From the cell containing the given text, extract its center point as (X, Y) coordinate. 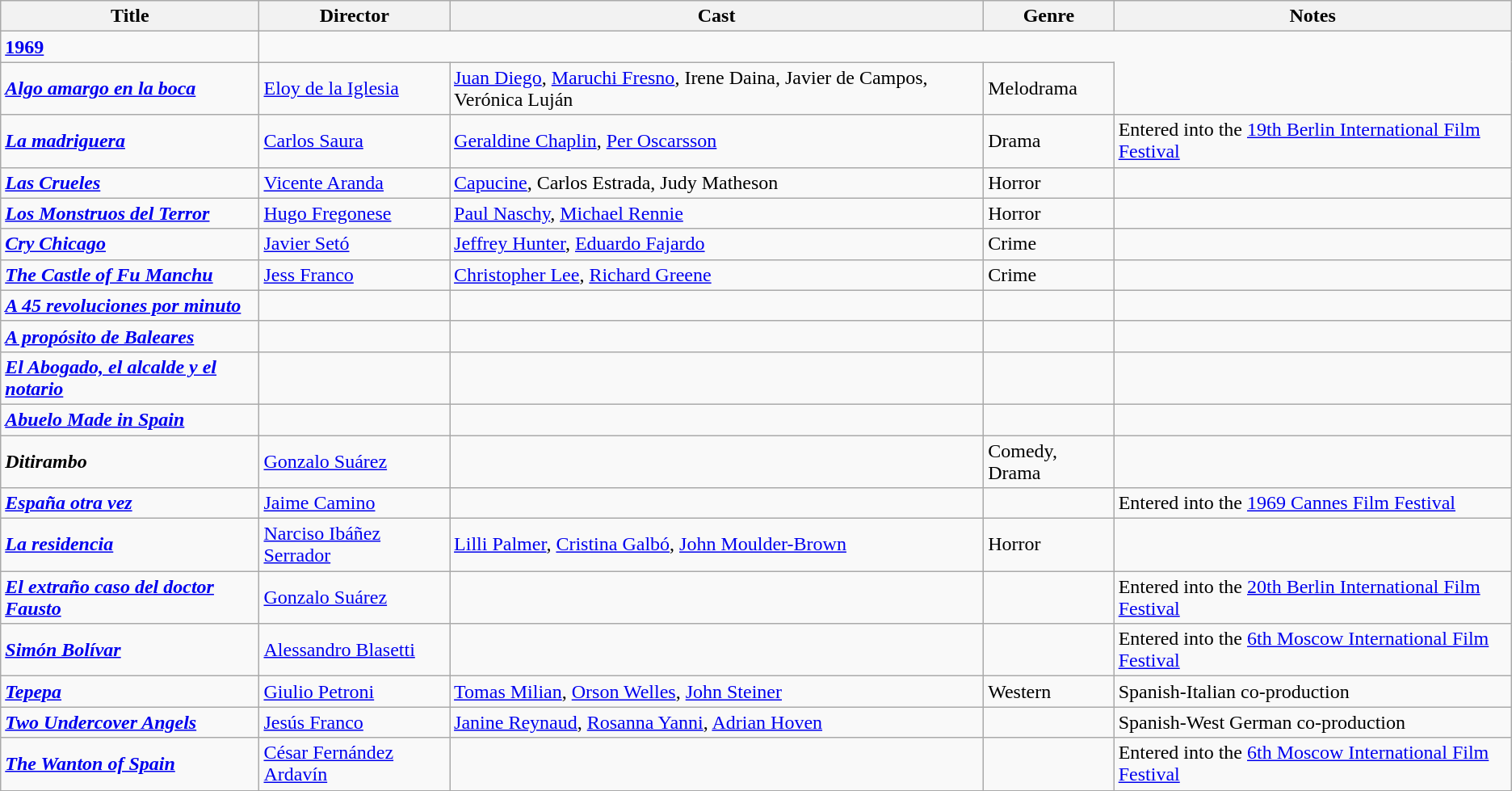
Simón Bolívar (130, 650)
Drama (1049, 141)
Geraldine Chaplin, Per Oscarsson (717, 141)
A 45 revoluciones por minuto (130, 305)
The Castle of Fu Manchu (130, 275)
España otra vez (130, 503)
A propósito de Baleares (130, 336)
Jesús Franco (355, 722)
Jess Franco (355, 275)
Jeffrey Hunter, Eduardo Fajardo (717, 244)
Carlos Saura (355, 141)
Entered into the 20th Berlin International Film Festival (1312, 598)
Capucine, Carlos Estrada, Judy Matheson (717, 183)
Spanish-Italian co-production (1312, 692)
Title (130, 16)
Vicente Aranda (355, 183)
Alessandro Blasetti (355, 650)
Las Crueles (130, 183)
Narciso Ibáñez Serrador (355, 545)
Cry Chicago (130, 244)
Christopher Lee, Richard Greene (717, 275)
Eloy de la Iglesia (355, 89)
Jaime Camino (355, 503)
Abuelo Made in Spain (130, 419)
La residencia (130, 545)
Juan Diego, Maruchi Fresno, Irene Daina, Javier de Campos, Verónica Luján (717, 89)
Janine Reynaud, Rosanna Yanni, Adrian Hoven (717, 722)
Entered into the 19th Berlin International Film Festival (1312, 141)
El extraño caso del doctor Fausto (130, 598)
Spanish-West German co-production (1312, 722)
1969 (130, 47)
César Fernández Ardavín (355, 764)
Algo amargo en la boca (130, 89)
Tomas Milian, Orson Welles, John Steiner (717, 692)
The Wanton of Spain (130, 764)
Lilli Palmer, Cristina Galbó, John Moulder-Brown (717, 545)
Ditirambo (130, 461)
Paul Naschy, Michael Rennie (717, 213)
Director (355, 16)
Comedy, Drama (1049, 461)
Entered into the 1969 Cannes Film Festival (1312, 503)
Javier Setó (355, 244)
Los Monstruos del Terror (130, 213)
El Abogado, el alcalde y el notario (130, 378)
Tepepa (130, 692)
Genre (1049, 16)
Hugo Fregonese (355, 213)
Cast (717, 16)
Western (1049, 692)
Two Undercover Angels (130, 722)
Giulio Petroni (355, 692)
La madriguera (130, 141)
Melodrama (1049, 89)
Notes (1312, 16)
